Scan for the cell matching the given text and deliver its (X, Y) coordinate at center. 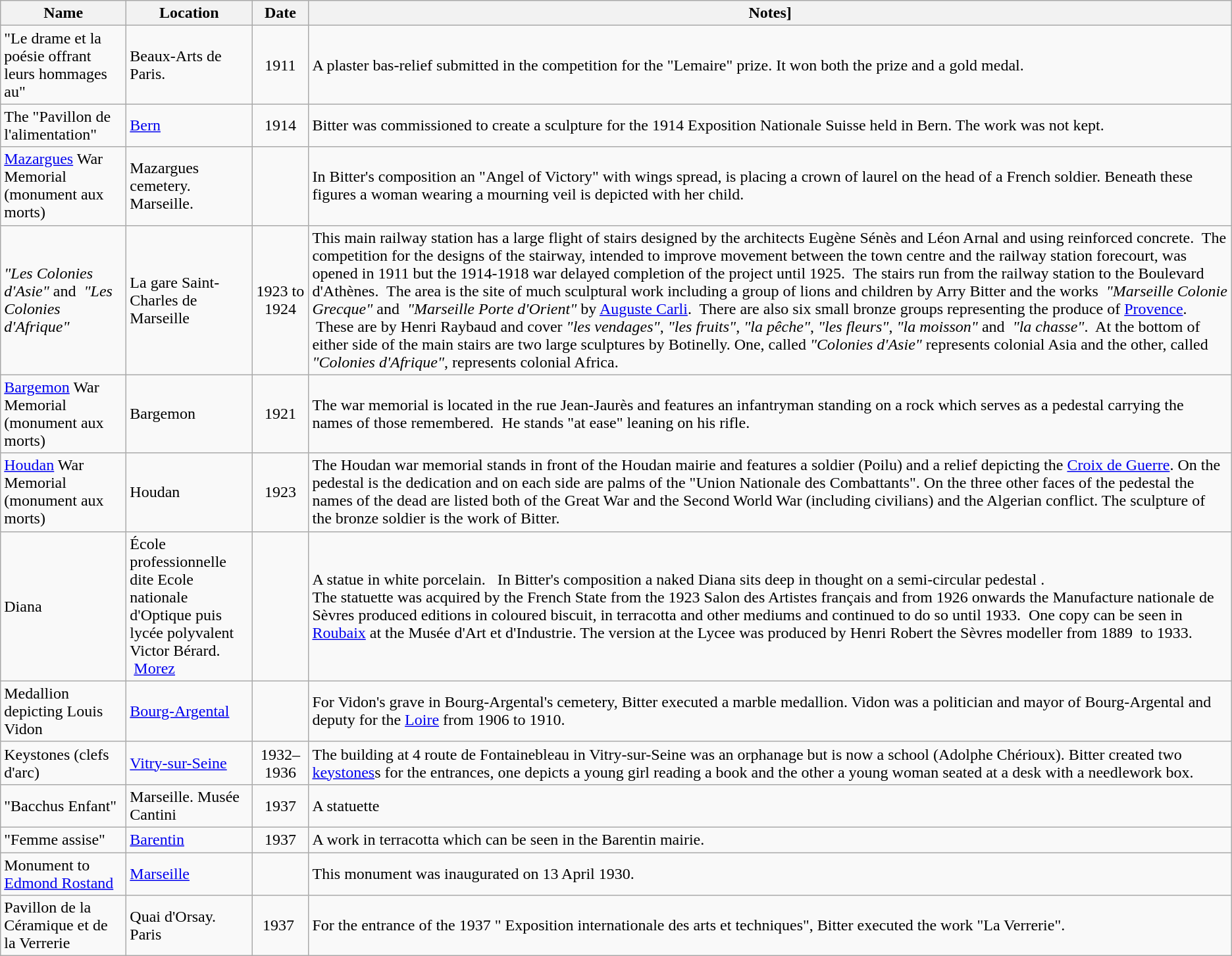
Location (190, 13)
Houdan War Memorial (monument aux morts) (63, 492)
For the entrance of the 1937 " Exposition internationale des arts et techniques", Bitter executed the work "La Verrerie". (770, 926)
Bern (190, 125)
Bargemon War Memorial (monument aux morts) (63, 413)
Mazargues War Memorial (monument aux morts) (63, 186)
The "Pavillon de l'alimentation" (63, 125)
Diana (63, 606)
"Le drame et la poésie offrant leurs hommages au" (63, 65)
Name (63, 13)
"Les Colonies d'Asie" and "Les Colonies d'Afrique" (63, 300)
Quai d'Orsay. Paris (190, 926)
A plaster bas-relief submitted in the competition for the "Lemaire" prize. It won both the prize and a gold medal. (770, 65)
Beaux-Arts de Paris. (190, 65)
Bargemon (190, 413)
Barentin (190, 839)
Medallion depicting Louis Vidon (63, 711)
"Femme assise" (63, 839)
1914 (280, 125)
A work in terracotta which can be seen in the Barentin mairie. (770, 839)
1923 (280, 492)
1932–1936 (280, 762)
1921 (280, 413)
La gare Saint-Charles de Marseille (190, 300)
Bitter was commissioned to create a sculpture for the 1914 Exposition Nationale Suisse held in Bern. The work was not kept. (770, 125)
1923 to 1924 (280, 300)
Notes] (770, 13)
Mazargues cemetery. Marseille. (190, 186)
École professionnelle dite Ecole nationale d'Optique puis lycée polyvalent Victor Bérard. Morez (190, 606)
Bourg-Argental (190, 711)
Monument to Edmond Rostand (63, 873)
Marseille. Musée Cantini (190, 806)
"Bacchus Enfant" (63, 806)
Marseille (190, 873)
Houdan (190, 492)
This monument was inaugurated on 13 April 1930. (770, 873)
Pavillon de la Céramique et de la Verrerie (63, 926)
1911 (280, 65)
Date (280, 13)
Vitry-sur-Seine (190, 762)
A statuette (770, 806)
Keystones (clefs d'arc) (63, 762)
